Capture the cell that displays the provided text and extract its [X, Y] central coordinate. 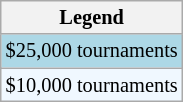
$10,000 tournaments [92, 85]
Legend [92, 17]
$25,000 tournaments [92, 51]
